Output the (X, Y) coordinate of the center of the cell containing the given text.  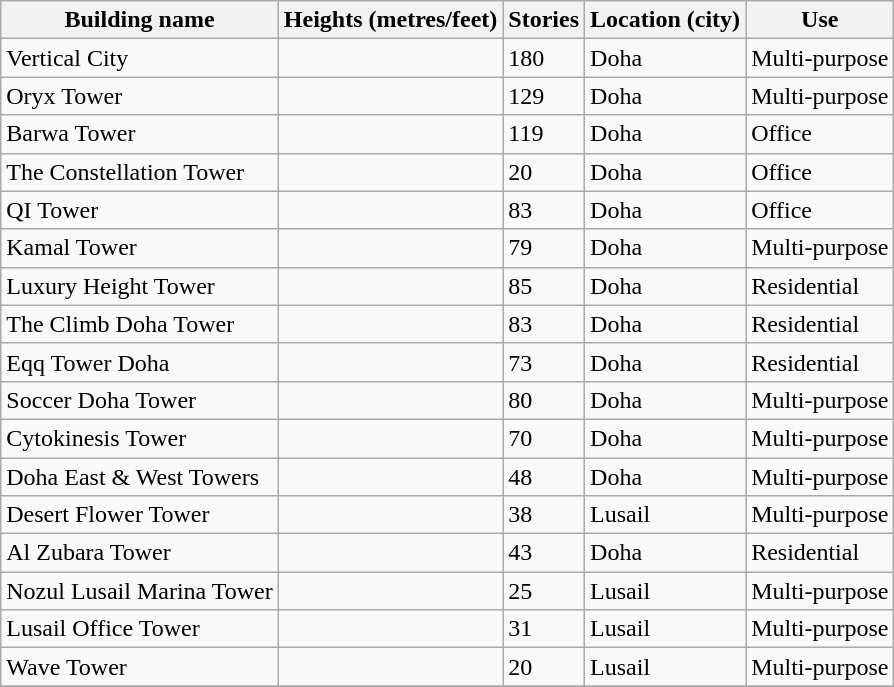
129 (544, 96)
The Climb Doha Tower (140, 324)
The Constellation Tower (140, 172)
Kamal Tower (140, 248)
Wave Tower (140, 667)
31 (544, 629)
Stories (544, 20)
79 (544, 248)
Al Zubara Tower (140, 553)
Desert Flower Tower (140, 515)
70 (544, 438)
Heights (metres/feet) (390, 20)
38 (544, 515)
Eqq Tower Doha (140, 362)
Location (city) (666, 20)
Oryx Tower (140, 96)
Cytokinesis Tower (140, 438)
QI Tower (140, 210)
Lusail Office Tower (140, 629)
Luxury Height Tower (140, 286)
Barwa Tower (140, 134)
85 (544, 286)
Building name (140, 20)
48 (544, 477)
73 (544, 362)
180 (544, 58)
119 (544, 134)
80 (544, 400)
Nozul Lusail Marina Tower (140, 591)
43 (544, 553)
Doha East & West Towers (140, 477)
Use (820, 20)
25 (544, 591)
Vertical City (140, 58)
Soccer Doha Tower (140, 400)
